Identify which cell holds the provided text, then report its [X, Y] central coordinate. 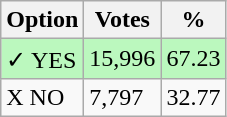
67.23 [194, 59]
X NO [42, 97]
7,797 [122, 97]
Option [42, 20]
% [194, 20]
✓ YES [42, 59]
32.77 [194, 97]
Votes [122, 20]
15,996 [122, 59]
